Capture the cell that displays the provided text and extract its [x, y] central coordinate. 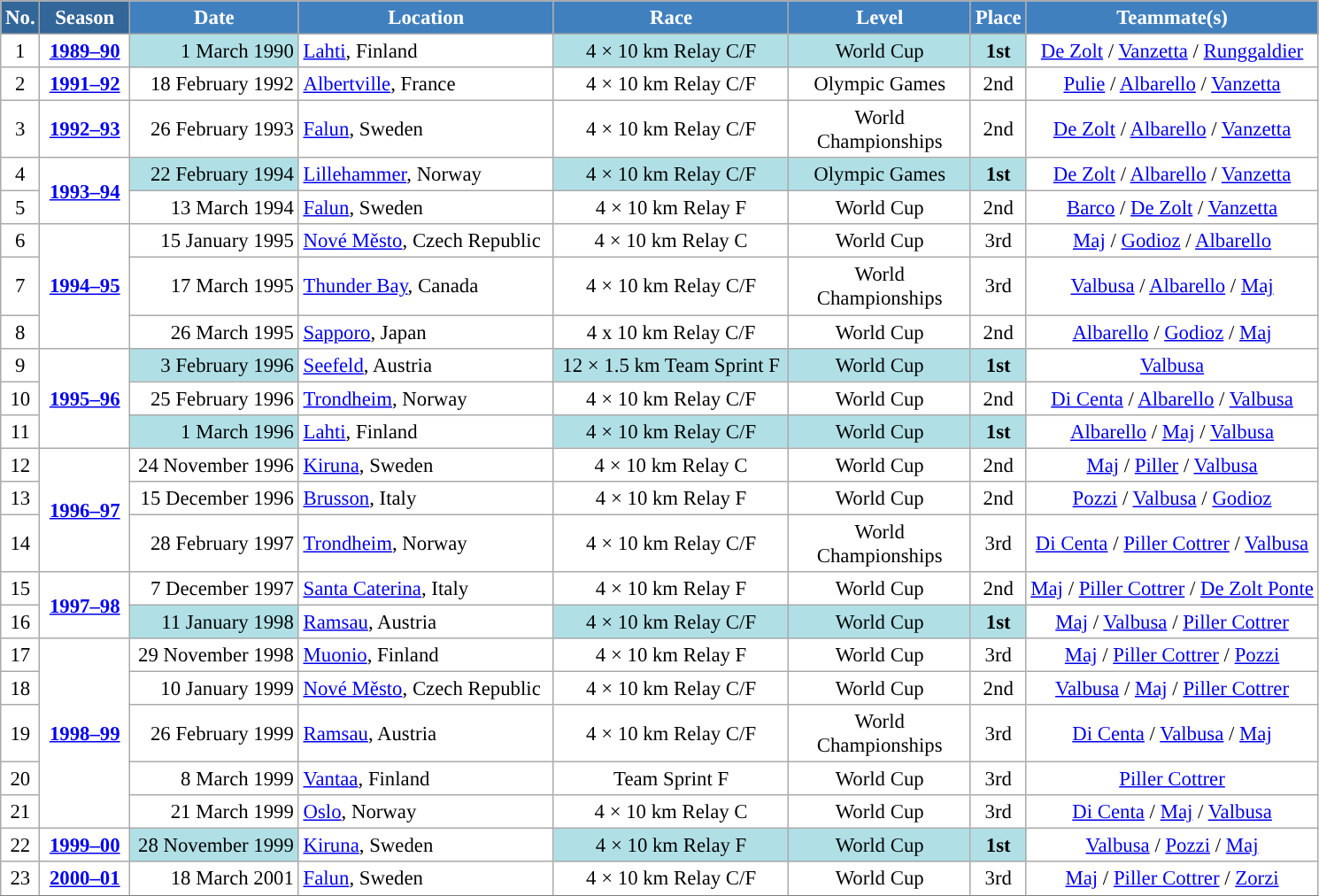
1989–90 [85, 51]
8 March 1999 [214, 779]
15 December 1996 [214, 498]
1997–98 [85, 606]
Albertville, France [426, 84]
7 [20, 287]
Lillehammer, Norway [426, 174]
Valbusa / Pozzi / Maj [1172, 846]
15 [20, 589]
Maj / Valbusa / Piller Cottrer [1172, 622]
8 [20, 332]
1994–95 [85, 287]
1999–00 [85, 846]
7 December 1997 [214, 589]
Maj / Piller Cottrer / De Zolt Ponte [1172, 589]
3 February 1996 [214, 365]
De Zolt / Vanzetta / Runggaldier [1172, 51]
No. [20, 18]
Valbusa / Maj / Piller Cottrer [1172, 689]
18 February 1992 [214, 84]
12 × 1.5 km Team Sprint F [671, 365]
1992–93 [85, 129]
Seefeld, Austria [426, 365]
Level [880, 18]
Sapporo, Japan [426, 332]
Di Centa / Albarello / Valbusa [1172, 398]
Season [85, 18]
Di Centa / Valbusa / Maj [1172, 733]
Oslo, Norway [426, 812]
21 [20, 812]
1995–96 [85, 398]
10 January 1999 [214, 689]
17 March 1995 [214, 287]
24 November 1996 [214, 465]
Albarello / Godioz / Maj [1172, 332]
22 [20, 846]
1991–92 [85, 84]
Thunder Bay, Canada [426, 287]
Di Centa / Piller Cottrer / Valbusa [1172, 544]
28 February 1997 [214, 544]
Piller Cottrer [1172, 779]
Valbusa / Albarello / Maj [1172, 287]
Maj / Godioz / Albarello [1172, 242]
Albarello / Maj / Valbusa [1172, 431]
14 [20, 544]
1993–94 [85, 191]
10 [20, 398]
Maj / Piller Cottrer / Pozzi [1172, 655]
1996–97 [85, 510]
Muonio, Finland [426, 655]
Maj / Piller Cottrer / Zorzi [1172, 879]
28 November 1999 [214, 846]
4 [20, 174]
17 [20, 655]
1998–99 [85, 733]
11 [20, 431]
22 February 1994 [214, 174]
13 March 1994 [214, 208]
4 x 10 km Relay C/F [671, 332]
29 November 1998 [214, 655]
1 March 1996 [214, 431]
26 March 1995 [214, 332]
Location [426, 18]
Santa Caterina, Italy [426, 589]
11 January 1998 [214, 622]
2 [20, 84]
6 [20, 242]
19 [20, 733]
2000–01 [85, 879]
Di Centa / Maj / Valbusa [1172, 812]
Date [214, 18]
16 [20, 622]
Pulie / Albarello / Vanzetta [1172, 84]
15 January 1995 [214, 242]
Valbusa [1172, 365]
26 February 1999 [214, 733]
23 [20, 879]
Barco / De Zolt / Vanzetta [1172, 208]
12 [20, 465]
Brusson, Italy [426, 498]
18 March 2001 [214, 879]
Place [998, 18]
26 February 1993 [214, 129]
1 March 1990 [214, 51]
Race [671, 18]
1 [20, 51]
Team Sprint F [671, 779]
18 [20, 689]
Vantaa, Finland [426, 779]
Teammate(s) [1172, 18]
13 [20, 498]
21 March 1999 [214, 812]
Pozzi / Valbusa / Godioz [1172, 498]
25 February 1996 [214, 398]
9 [20, 365]
3 [20, 129]
20 [20, 779]
Maj / Piller / Valbusa [1172, 465]
5 [20, 208]
